Scan for the cell matching the given text and deliver its [x, y] coordinate at center. 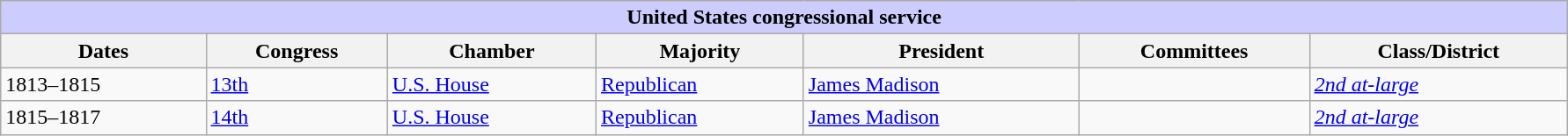
1815–1817 [104, 118]
President [942, 51]
Dates [104, 51]
1813–1815 [104, 84]
13th [297, 84]
United States congressional service [785, 18]
Chamber [491, 51]
14th [297, 118]
Class/District [1438, 51]
Committees [1194, 51]
Majority [700, 51]
Congress [297, 51]
